Detect which cell encompasses the target text, then output its [x, y] center coordinate. 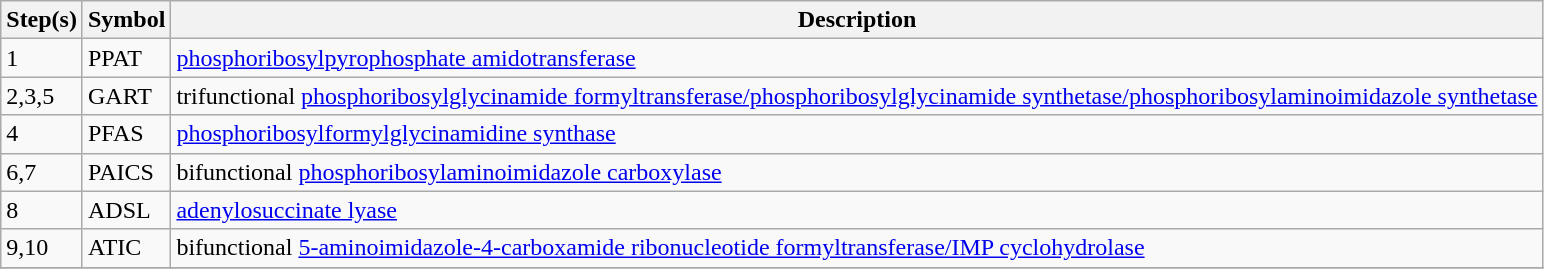
Step(s) [42, 20]
Symbol [126, 20]
8 [42, 210]
trifunctional phosphoribosylglycinamide formyltransferase/phosphoribosylglycinamide synthetase/phosphoribosylaminoimidazole synthetase [857, 96]
1 [42, 58]
PFAS [126, 134]
PPAT [126, 58]
PAICS [126, 172]
bifunctional phosphoribosylaminoimidazole carboxylase [857, 172]
adenylosuccinate lyase [857, 210]
phosphoribosylformylglycinamidine synthase [857, 134]
Description [857, 20]
ADSL [126, 210]
6,7 [42, 172]
GART [126, 96]
bifunctional 5-aminoimidazole-4-carboxamide ribonucleotide formyltransferase/IMP cyclohydrolase [857, 248]
ATIC [126, 248]
phosphoribosylpyrophosphate amidotransferase [857, 58]
4 [42, 134]
2,3,5 [42, 96]
9,10 [42, 248]
